Locate the cell with the specified text and output its (x, y) center coordinate. 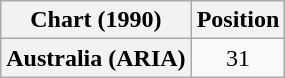
Chart (1990) (96, 20)
Australia (ARIA) (96, 58)
Position (238, 20)
31 (238, 58)
